Detect which cell encompasses the target text, then output its (x, y) center coordinate. 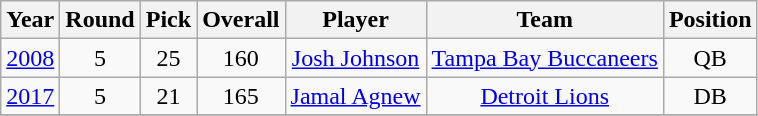
Tampa Bay Buccaneers (544, 58)
21 (168, 96)
Jamal Agnew (356, 96)
Detroit Lions (544, 96)
Josh Johnson (356, 58)
Position (710, 20)
2017 (30, 96)
Team (544, 20)
Pick (168, 20)
Round (100, 20)
Overall (241, 20)
165 (241, 96)
QB (710, 58)
2008 (30, 58)
160 (241, 58)
DB (710, 96)
25 (168, 58)
Year (30, 20)
Player (356, 20)
